Capture the cell that displays the provided text and extract its [X, Y] central coordinate. 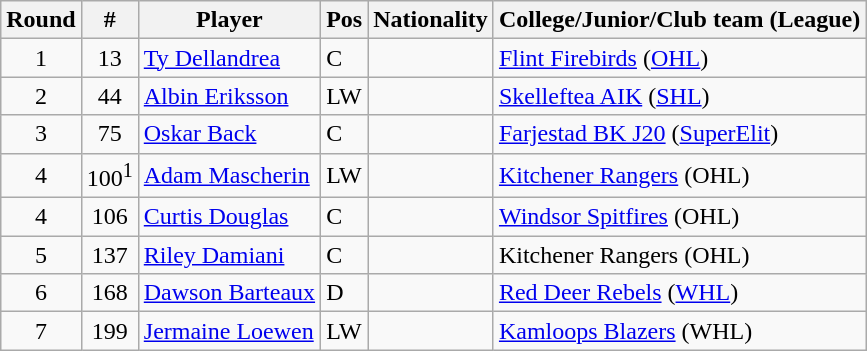
106 [110, 217]
Curtis Douglas [229, 217]
1 [41, 58]
137 [110, 255]
2 [41, 96]
Riley Damiani [229, 255]
Red Deer Rebels (WHL) [679, 293]
75 [110, 134]
# [110, 20]
Pos [344, 20]
Albin Eriksson [229, 96]
College/Junior/Club team (League) [679, 20]
Dawson Barteaux [229, 293]
Adam Mascherin [229, 176]
Kamloops Blazers (WHL) [679, 331]
44 [110, 96]
Jermaine Loewen [229, 331]
Windsor Spitfires (OHL) [679, 217]
199 [110, 331]
168 [110, 293]
Nationality [431, 20]
13 [110, 58]
5 [41, 255]
Round [41, 20]
7 [41, 331]
Farjestad BK J20 (SuperElit) [679, 134]
Flint Firebirds (OHL) [679, 58]
Skelleftea AIK (SHL) [679, 96]
Ty Dellandrea [229, 58]
Player [229, 20]
Oskar Back [229, 134]
1001 [110, 176]
3 [41, 134]
6 [41, 293]
D [344, 293]
